Locate the cell with the specified text and output its (x, y) center coordinate. 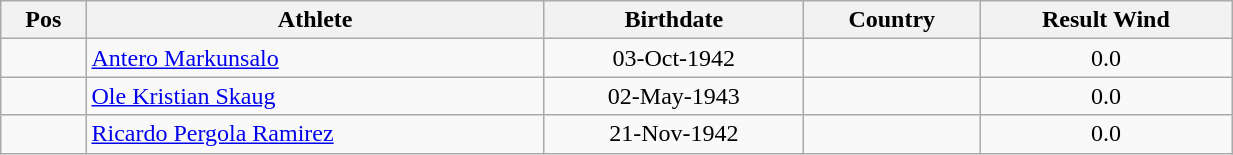
03-Oct-1942 (674, 58)
Ricardo Pergola Ramirez (315, 134)
Country (892, 20)
Antero Markunsalo (315, 58)
Result Wind (1106, 20)
02-May-1943 (674, 96)
Pos (44, 20)
Ole Kristian Skaug (315, 96)
Birthdate (674, 20)
21-Nov-1942 (674, 134)
Athlete (315, 20)
